Locate the cell with the specified text and output its [X, Y] center coordinate. 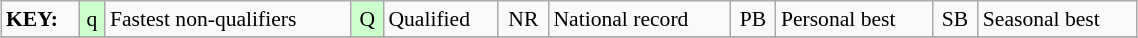
National record [639, 19]
KEY: [40, 19]
q [92, 19]
Seasonal best [1058, 19]
NR [523, 19]
Q [367, 19]
Personal best [854, 19]
PB [753, 19]
SB [955, 19]
Fastest non-qualifiers [228, 19]
Qualified [440, 19]
